Return the (X, Y) coordinate for the center point of the cell that contains the specified text.  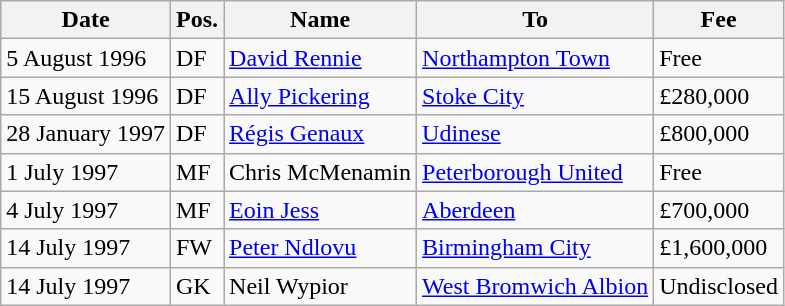
5 August 1996 (86, 58)
£1,600,000 (719, 248)
Chris McMenamin (320, 172)
Stoke City (536, 96)
Fee (719, 20)
£280,000 (719, 96)
Neil Wypior (320, 286)
Eoin Jess (320, 210)
Ally Pickering (320, 96)
To (536, 20)
Northampton Town (536, 58)
David Rennie (320, 58)
15 August 1996 (86, 96)
Undisclosed (719, 286)
28 January 1997 (86, 134)
£700,000 (719, 210)
Aberdeen (536, 210)
Date (86, 20)
Pos. (196, 20)
£800,000 (719, 134)
Name (320, 20)
Peter Ndlovu (320, 248)
FW (196, 248)
1 July 1997 (86, 172)
West Bromwich Albion (536, 286)
Régis Genaux (320, 134)
Birmingham City (536, 248)
4 July 1997 (86, 210)
Peterborough United (536, 172)
Udinese (536, 134)
GK (196, 286)
